Identify which cell holds the provided text, then report its (X, Y) central coordinate. 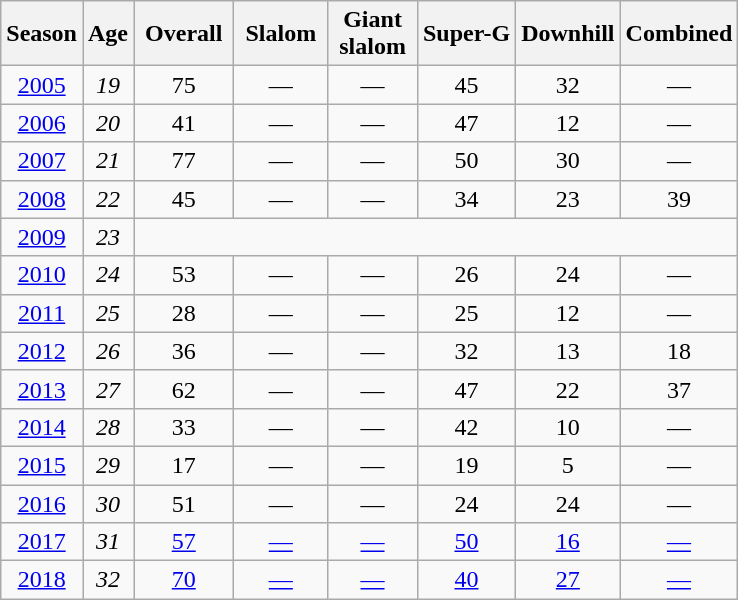
16 (568, 542)
Combined (679, 34)
2010 (42, 275)
39 (679, 199)
2015 (42, 465)
53 (184, 275)
2009 (42, 237)
77 (184, 161)
40 (466, 580)
21 (108, 161)
Overall (184, 34)
Downhill (568, 34)
41 (184, 123)
2014 (42, 427)
Giant slalom (373, 34)
62 (184, 389)
75 (184, 85)
18 (679, 351)
31 (108, 542)
37 (679, 389)
2016 (42, 503)
2007 (42, 161)
2017 (42, 542)
29 (108, 465)
Super-G (466, 34)
2006 (42, 123)
2011 (42, 313)
2005 (42, 85)
17 (184, 465)
42 (466, 427)
13 (568, 351)
2012 (42, 351)
20 (108, 123)
36 (184, 351)
2013 (42, 389)
5 (568, 465)
2018 (42, 580)
51 (184, 503)
Season (42, 34)
34 (466, 199)
Age (108, 34)
Slalom (281, 34)
33 (184, 427)
57 (184, 542)
2008 (42, 199)
70 (184, 580)
10 (568, 427)
